For the text-containing cell, return its midpoint in [x, y] coordinate format. 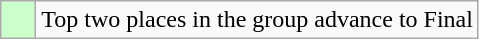
Top two places in the group advance to Final [258, 20]
